Capture the cell that displays the provided text and extract its (x, y) central coordinate. 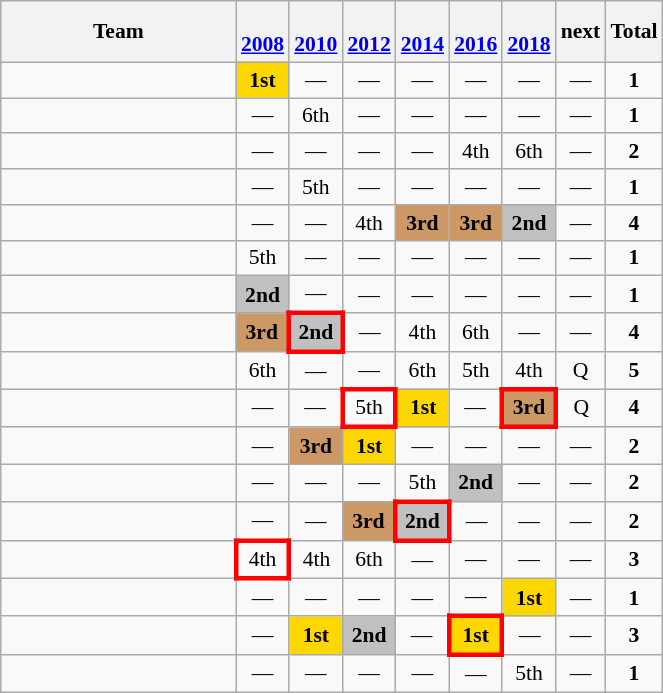
2008 (262, 32)
next (581, 32)
2018 (528, 32)
2016 (476, 32)
2010 (316, 32)
2014 (422, 32)
5 (634, 370)
2012 (368, 32)
Total (634, 32)
Team (118, 32)
